Detect which cell encompasses the target text, then output its [X, Y] center coordinate. 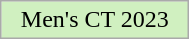
Men's CT 2023 [95, 20]
